Capture the cell that displays the provided text and extract its [X, Y] central coordinate. 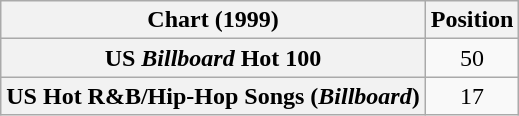
Position [472, 20]
US Hot R&B/Hip-Hop Songs (Billboard) [213, 96]
Chart (1999) [213, 20]
17 [472, 96]
US Billboard Hot 100 [213, 58]
50 [472, 58]
